Determine the (x, y) coordinate at the center of the cell enclosing the given text.  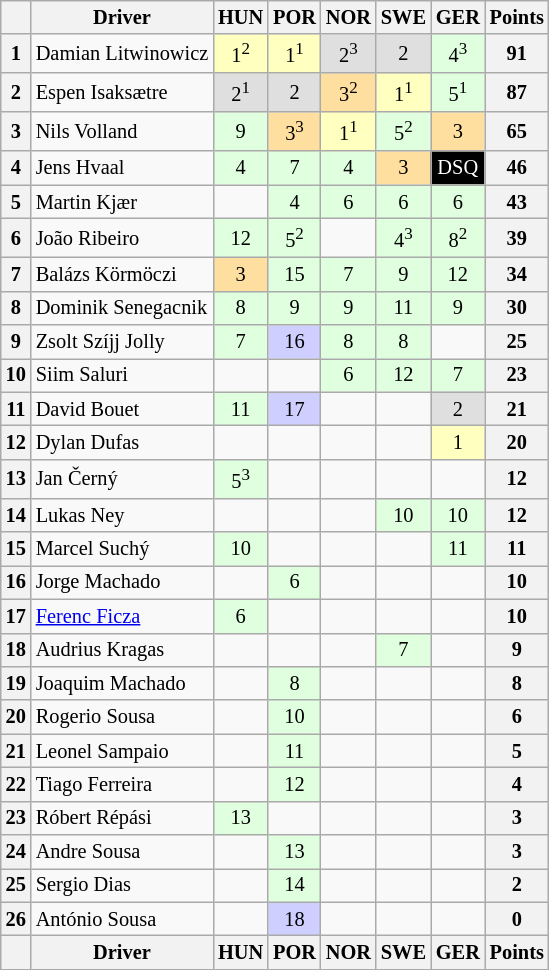
22 (16, 784)
António Sousa (122, 919)
19 (16, 683)
Marcel Suchý (122, 549)
91 (517, 54)
34 (517, 274)
Leonel Sampaio (122, 751)
Zsolt Szíjj Jolly (122, 341)
Andre Sousa (122, 852)
87 (517, 92)
Damian Litwinowicz (122, 54)
Jorge Machado (122, 582)
24 (16, 852)
Ferenc Ficza (122, 616)
Audrius Kragas (122, 650)
51 (458, 92)
João Ribeiro (122, 238)
0 (517, 919)
Tiago Ferreira (122, 784)
39 (517, 238)
Siim Saluri (122, 375)
26 (16, 919)
Lukas Ney (122, 515)
Dylan Dufas (122, 442)
Rogerio Sousa (122, 717)
32 (348, 92)
30 (517, 308)
Martin Kjær (122, 202)
82 (458, 238)
46 (517, 168)
Espen Isaksætre (122, 92)
Dominik Senegacnik (122, 308)
33 (294, 132)
Nils Volland (122, 132)
53 (240, 478)
Jan Černý (122, 478)
Sergio Dias (122, 885)
Róbert Répási (122, 818)
DSQ (458, 168)
Jens Hvaal (122, 168)
David Bouet (122, 409)
65 (517, 132)
Balázs Körmöczi (122, 274)
Joaquim Machado (122, 683)
